Find where the given text appears and provide that cell's center as [x, y] coordinate. 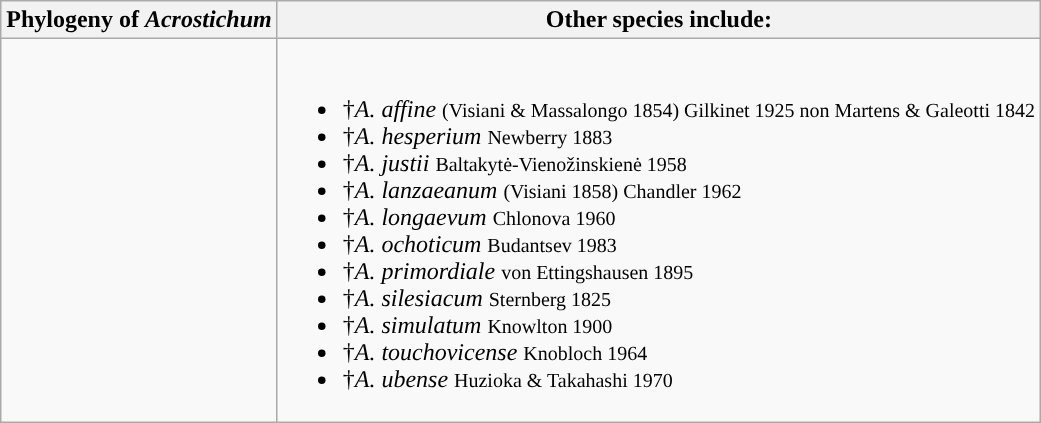
Phylogeny of Acrostichum [139, 20]
Other species include: [658, 20]
